Locate the cell with the specified text and output its (X, Y) center coordinate. 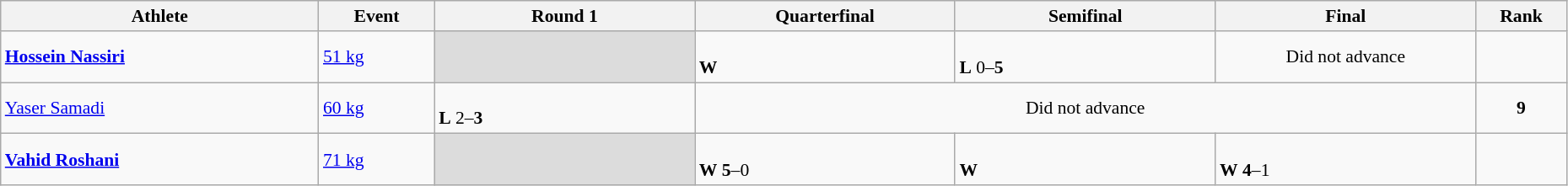
Hossein Nassiri (160, 57)
Athlete (160, 16)
W 4–1 (1346, 160)
9 (1522, 108)
71 kg (376, 160)
Event (376, 16)
60 kg (376, 108)
Rank (1522, 16)
Yaser Samadi (160, 108)
Vahid Roshani (160, 160)
51 kg (376, 57)
L 2–3 (565, 108)
L 0–5 (1085, 57)
Final (1346, 16)
Quarterfinal (825, 16)
Semifinal (1085, 16)
Round 1 (565, 16)
W 5–0 (825, 160)
